Scan for the cell matching the given text and deliver its (X, Y) coordinate at center. 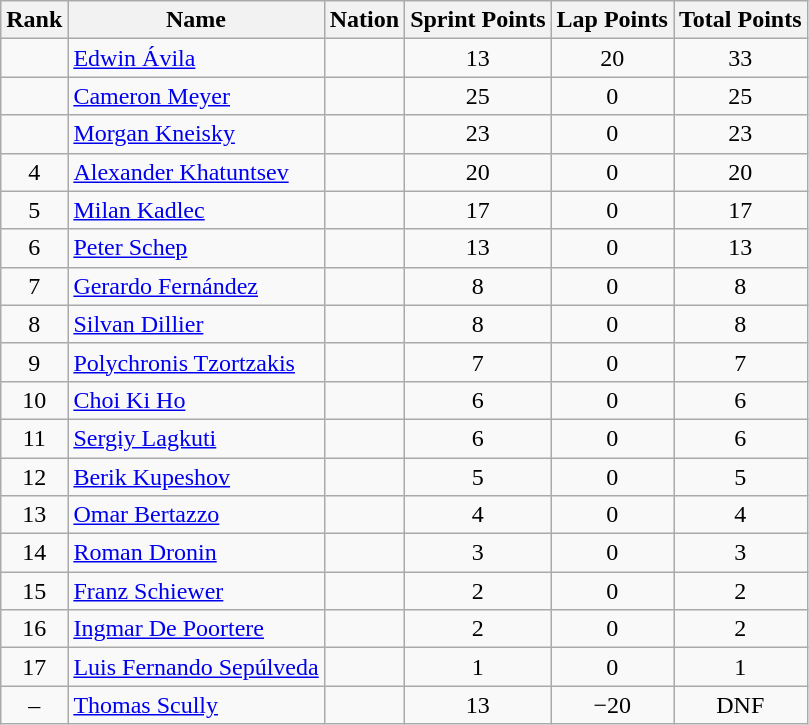
16 (34, 629)
12 (34, 477)
Total Points (741, 20)
Choi Ki Ho (196, 400)
14 (34, 553)
Nation (364, 20)
Omar Bertazzo (196, 515)
DNF (741, 705)
Milan Kadlec (196, 210)
Sprint Points (478, 20)
Luis Fernando Sepúlveda (196, 667)
15 (34, 591)
10 (34, 400)
Edwin Ávila (196, 58)
Ingmar De Poortere (196, 629)
33 (741, 58)
Gerardo Fernández (196, 286)
Thomas Scully (196, 705)
Sergiy Lagkuti (196, 438)
Polychronis Tzortzakis (196, 362)
Peter Schep (196, 248)
−20 (612, 705)
Roman Dronin (196, 553)
Name (196, 20)
Silvan Dillier (196, 324)
Morgan Kneisky (196, 134)
11 (34, 438)
Cameron Meyer (196, 96)
Berik Kupeshov (196, 477)
Lap Points (612, 20)
9 (34, 362)
– (34, 705)
Rank (34, 20)
Alexander Khatuntsev (196, 172)
Franz Schiewer (196, 591)
